Identify which cell holds the provided text, then report its (X, Y) central coordinate. 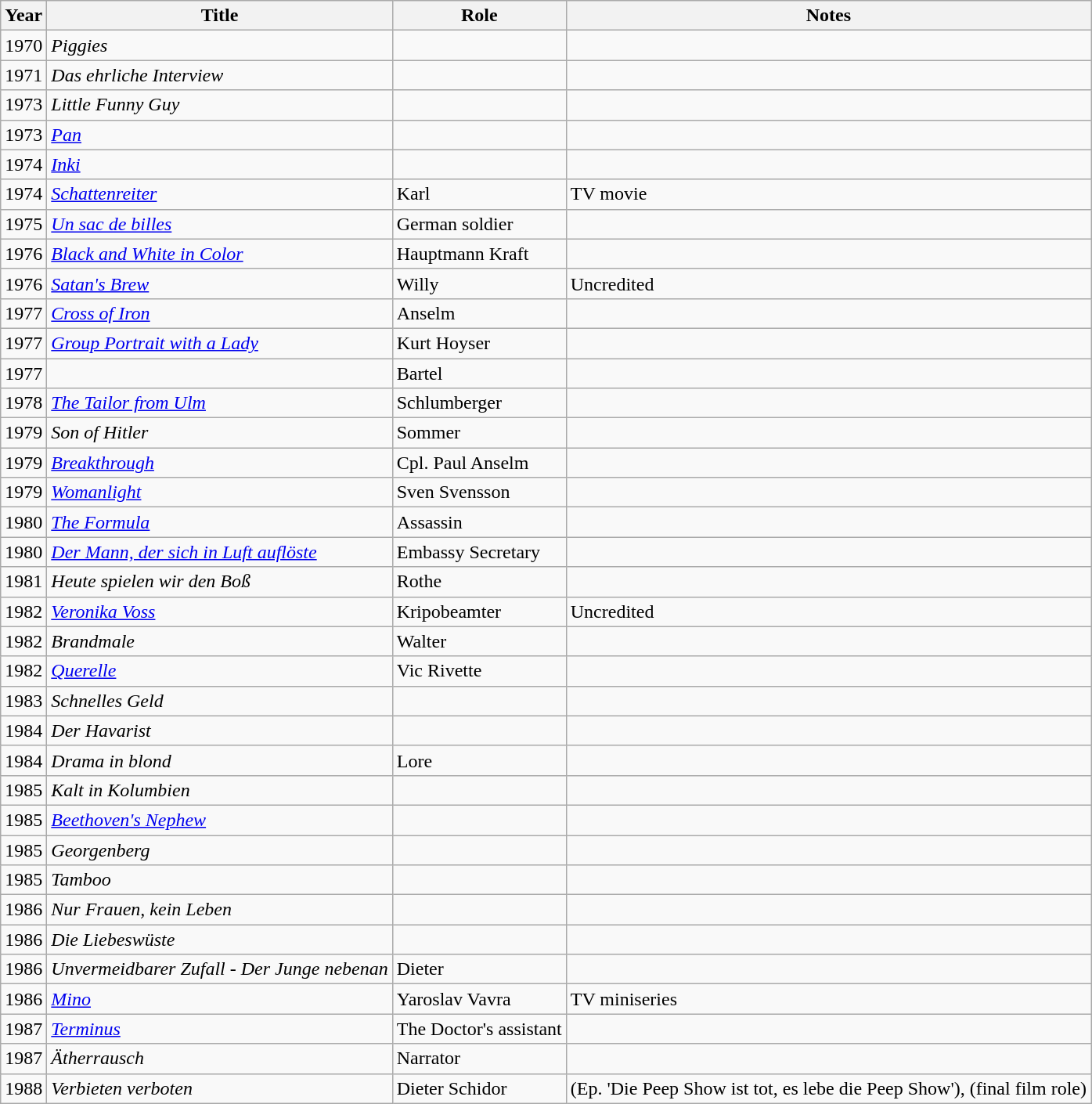
Black and White in Color (219, 254)
Anselm (479, 313)
TV movie (828, 194)
The Tailor from Ulm (219, 403)
Dieter Schidor (479, 1088)
Heute spielen wir den Boß (219, 582)
Der Mann, der sich in Luft auflöste (219, 552)
Verbieten verboten (219, 1088)
Georgenberg (219, 850)
Terminus (219, 1029)
1981 (23, 582)
German soldier (479, 224)
Title (219, 16)
Dieter (479, 969)
Nur Frauen, kein Leben (219, 910)
Narrator (479, 1059)
(Ep. 'Die Peep Show ist tot, es lebe die Peep Show'), (final film role) (828, 1088)
Son of Hitler (219, 433)
Satan's Brew (219, 283)
Kripobeamter (479, 612)
Piggies (219, 45)
Willy (479, 283)
Year (23, 16)
Der Havarist (219, 731)
Sommer (479, 433)
Role (479, 16)
Inki (219, 164)
Notes (828, 16)
Kalt in Kolumbien (219, 790)
Hauptmann Kraft (479, 254)
Schattenreiter (219, 194)
Womanlight (219, 492)
Little Funny Guy (219, 105)
Un sac de billes (219, 224)
Querelle (219, 671)
The Doctor's assistant (479, 1029)
Walter (479, 641)
TV miniseries (828, 999)
1983 (23, 701)
Schlumberger (479, 403)
Karl (479, 194)
Mino (219, 999)
Vic Rivette (479, 671)
The Formula (219, 522)
Group Portrait with a Lady (219, 343)
Assassin (479, 522)
Rothe (479, 582)
Schnelles Geld (219, 701)
Die Liebeswüste (219, 940)
Das ehrliche Interview (219, 75)
Drama in blond (219, 760)
1975 (23, 224)
Brandmale (219, 641)
Kurt Hoyser (479, 343)
Pan (219, 135)
Bartel (479, 373)
Cpl. Paul Anselm (479, 463)
Sven Svensson (479, 492)
Lore (479, 760)
Ätherrausch (219, 1059)
Yaroslav Vavra (479, 999)
Unvermeidbarer Zufall - Der Junge nebenan (219, 969)
1978 (23, 403)
Embassy Secretary (479, 552)
Tamboo (219, 880)
1988 (23, 1088)
Veronika Voss (219, 612)
Breakthrough (219, 463)
Beethoven's Nephew (219, 820)
1971 (23, 75)
1970 (23, 45)
Cross of Iron (219, 313)
